Determine the [x, y] coordinate at the center of the cell enclosing the given text.  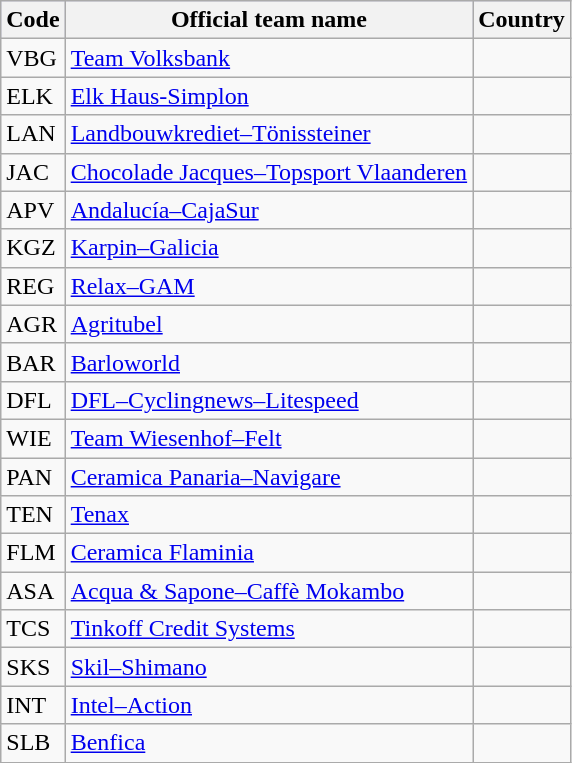
ELK [33, 96]
Ceramica Flaminia [268, 553]
TEN [33, 515]
Intel–Action [268, 705]
SLB [33, 743]
Elk Haus-Simplon [268, 96]
ASA [33, 591]
PAN [33, 477]
Chocolade Jacques–Topsport Vlaanderen [268, 172]
SKS [33, 667]
BAR [33, 362]
VBG [33, 58]
Official team name [268, 20]
Karpin–Galicia [268, 248]
Ceramica Panaria–Navigare [268, 477]
Team Volksbank [268, 58]
AGR [33, 324]
Team Wiesenhof–Felt [268, 438]
Acqua & Sapone–Caffè Mokambo [268, 591]
Relax–GAM [268, 286]
Skil–Shimano [268, 667]
Code [33, 20]
DFL–Cyclingnews–Litespeed [268, 400]
Country [522, 20]
DFL [33, 400]
INT [33, 705]
REG [33, 286]
FLM [33, 553]
Benfica [268, 743]
WIE [33, 438]
JAC [33, 172]
Tinkoff Credit Systems [268, 629]
APV [33, 210]
Tenax [268, 515]
KGZ [33, 248]
Agritubel [268, 324]
TCS [33, 629]
Barloworld [268, 362]
LAN [33, 134]
Landbouwkrediet–Tönissteiner [268, 134]
Andalucía–CajaSur [268, 210]
